Provide the [x, y] coordinate of the cell's center where the given text is located.  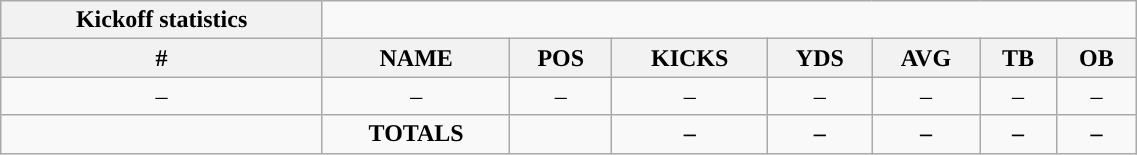
OB [1096, 58]
TOTALS [416, 134]
NAME [416, 58]
YDS [820, 58]
POS [561, 58]
Kickoff statistics [162, 20]
AVG [926, 58]
# [162, 58]
KICKS [690, 58]
TB [1018, 58]
